Provide the (X, Y) coordinate of the cell's center where the given text is located.  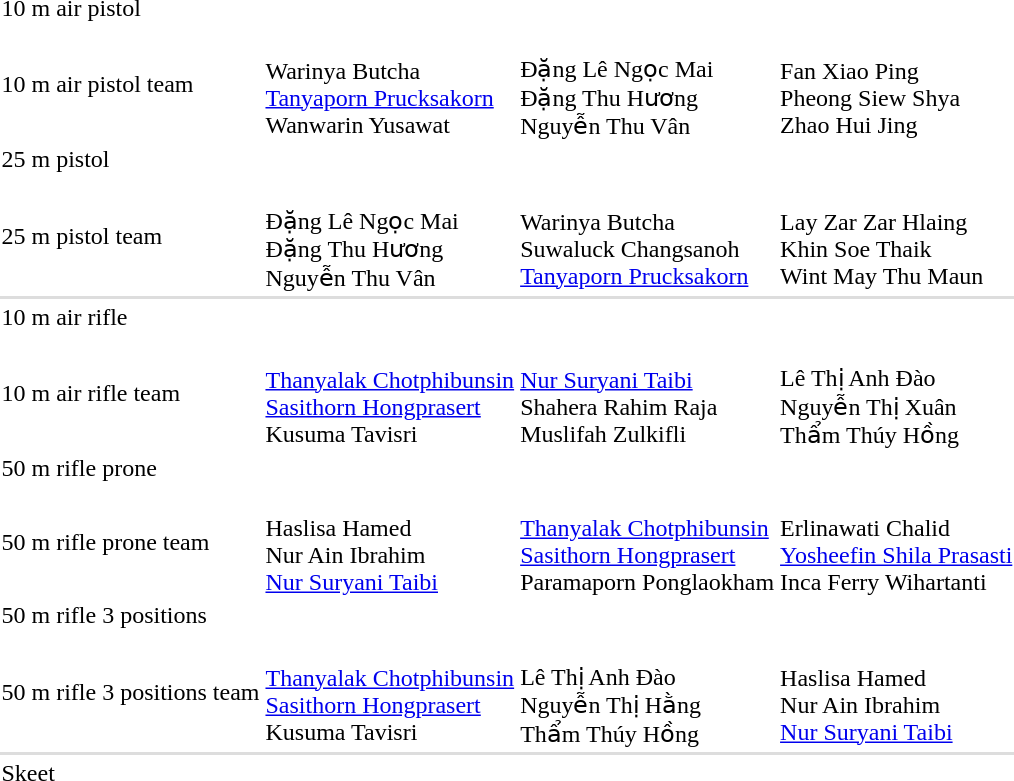
Lê Thị Anh ĐàoNguyễn Thị XuânThẩm Thúy Hồng (896, 393)
Warinya ButchaSuwaluck ChangsanohTanyaporn Prucksakorn (648, 236)
50 m rifle 3 positions (130, 615)
50 m rifle 3 positions team (130, 692)
Thanyalak ChotphibunsinSasithorn HongprasertParamaporn Ponglaokham (648, 542)
Fan Xiao PingPheong Siew ShyaZhao Hui Jing (896, 84)
Lê Thị Anh ĐàoNguyễn Thị HằngThẩm Thúy Hồng (648, 692)
10 m air rifle (130, 317)
25 m pistol team (130, 236)
10 m air pistol team (130, 84)
50 m rifle prone (130, 469)
Lay Zar Zar HlaingKhin Soe ThaikWint May Thu Maun (896, 236)
Erlinawati ChalidYosheefin Shila PrasastiInca Ferry Wihartanti (896, 542)
Nur Suryani TaibiShahera Rahim RajaMuslifah Zulkifli (648, 393)
Warinya ButchaTanyaporn PrucksakornWanwarin Yusawat (390, 84)
25 m pistol (130, 159)
10 m air rifle team (130, 393)
50 m rifle prone team (130, 542)
